Detect which cell encompasses the target text, then output its (X, Y) center coordinate. 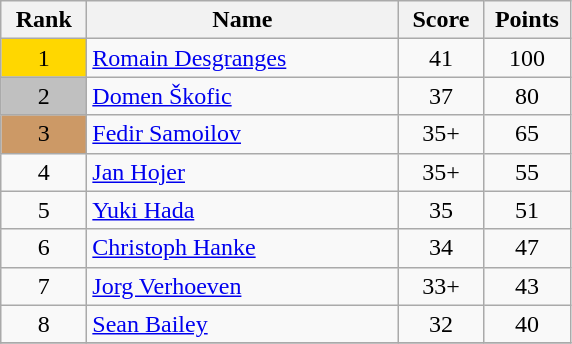
4 (44, 172)
47 (527, 248)
80 (527, 96)
55 (527, 172)
6 (44, 248)
Yuki Hada (242, 210)
43 (527, 286)
7 (44, 286)
2 (44, 96)
Name (242, 20)
65 (527, 134)
33+ (441, 286)
8 (44, 324)
Sean Bailey (242, 324)
Romain Desgranges (242, 58)
100 (527, 58)
41 (441, 58)
51 (527, 210)
1 (44, 58)
Domen Škofic (242, 96)
5 (44, 210)
3 (44, 134)
Fedir Samoilov (242, 134)
Rank (44, 20)
32 (441, 324)
35 (441, 210)
Points (527, 20)
Christoph Hanke (242, 248)
Score (441, 20)
37 (441, 96)
Jan Hojer (242, 172)
Jorg Verhoeven (242, 286)
40 (527, 324)
34 (441, 248)
